Pinpoint the cell where the given text exists, returning its [X, Y] midpoint coordinate. 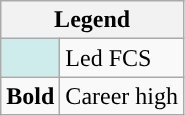
Led FCS [122, 58]
Career high [122, 96]
Bold [30, 96]
Legend [92, 20]
